Extract the (x, y) coordinate from the center of the cell holding the provided text.  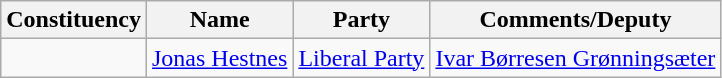
Jonas Hestnes (219, 58)
Liberal Party (362, 58)
Party (362, 20)
Constituency (74, 20)
Comments/Deputy (576, 20)
Name (219, 20)
Ivar Børresen Grønningsæter (576, 58)
